Search for the cell housing the specified text and yield its [x, y] center coordinate. 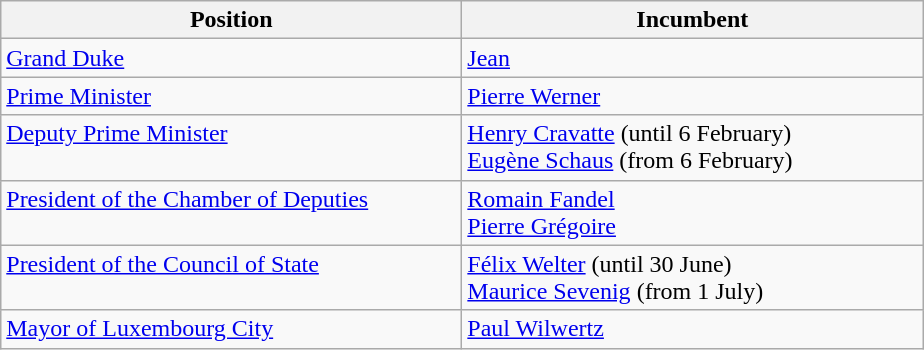
Deputy Prime Minister [232, 148]
President of the Council of State [232, 278]
Jean [692, 58]
Félix Welter (until 30 June) Maurice Sevenig (from 1 July) [692, 278]
Henry Cravatte (until 6 February) Eugène Schaus (from 6 February) [692, 148]
President of the Chamber of Deputies [232, 212]
Position [232, 20]
Romain Fandel Pierre Grégoire [692, 212]
Paul Wilwertz [692, 329]
Grand Duke [232, 58]
Incumbent [692, 20]
Pierre Werner [692, 96]
Mayor of Luxembourg City [232, 329]
Prime Minister [232, 96]
